Capture the cell that displays the provided text and extract its [x, y] central coordinate. 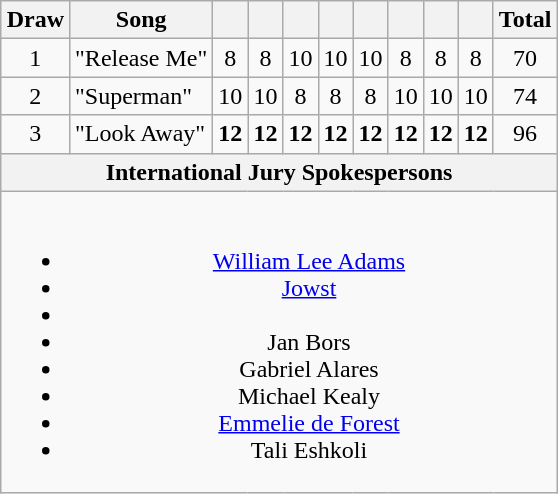
"Release Me" [142, 58]
Draw [35, 20]
2 [35, 96]
"Superman" [142, 96]
"Look Away" [142, 134]
96 [525, 134]
Total [525, 20]
1 [35, 58]
74 [525, 96]
William Lee Adams Jowst Jan Bors Gabriel Alares Michael Kealy Emmelie de Forest Tali Eshkoli [279, 342]
Song [142, 20]
70 [525, 58]
3 [35, 134]
International Jury Spokespersons [279, 172]
